From the cell containing the given text, extract its center point as [X, Y] coordinate. 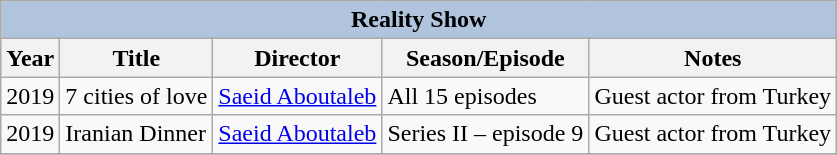
Year [30, 58]
Series II – episode 9 [486, 134]
Season/Episode [486, 58]
Director [298, 58]
Reality Show [419, 20]
Notes [713, 58]
Iranian Dinner [136, 134]
All 15 episodes [486, 96]
Title [136, 58]
7 cities of love [136, 96]
